Provide the [x, y] coordinate of the cell's center where the given text is located.  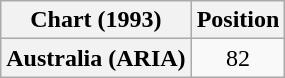
82 [238, 58]
Chart (1993) [96, 20]
Australia (ARIA) [96, 58]
Position [238, 20]
